Pinpoint the cell where the given text exists, returning its (x, y) midpoint coordinate. 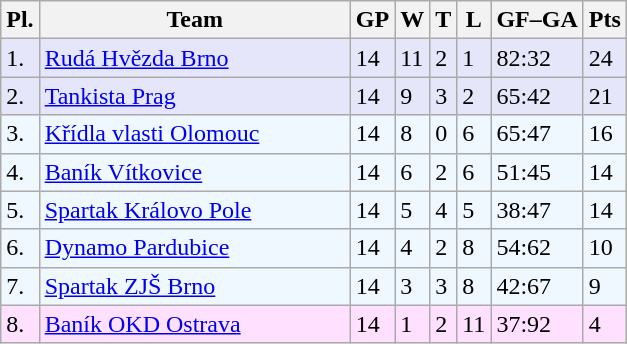
37:92 (537, 324)
Tankista Prag (194, 96)
Spartak ZJŠ Brno (194, 286)
L (474, 20)
16 (604, 134)
GF–GA (537, 20)
7. (20, 286)
Rudá Hvězda Brno (194, 58)
Baník OKD Ostrava (194, 324)
42:67 (537, 286)
W (412, 20)
Baník Vítkovice (194, 172)
GP (372, 20)
Pts (604, 20)
65:47 (537, 134)
21 (604, 96)
1. (20, 58)
T (444, 20)
10 (604, 248)
2. (20, 96)
Pl. (20, 20)
Team (194, 20)
Spartak Královo Pole (194, 210)
82:32 (537, 58)
6. (20, 248)
24 (604, 58)
Křídla vlasti Olomouc (194, 134)
8. (20, 324)
3. (20, 134)
5. (20, 210)
54:62 (537, 248)
Dynamo Pardubice (194, 248)
0 (444, 134)
51:45 (537, 172)
4. (20, 172)
38:47 (537, 210)
65:42 (537, 96)
